Provide the (X, Y) coordinate of the cell's center where the given text is located.  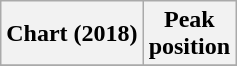
Peakposition (189, 34)
Chart (2018) (72, 34)
